Determine the (x, y) coordinate at the center of the cell enclosing the given text.  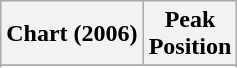
PeakPosition (190, 34)
Chart (2006) (72, 34)
